Output the (X, Y) coordinate of the center of the cell containing the given text.  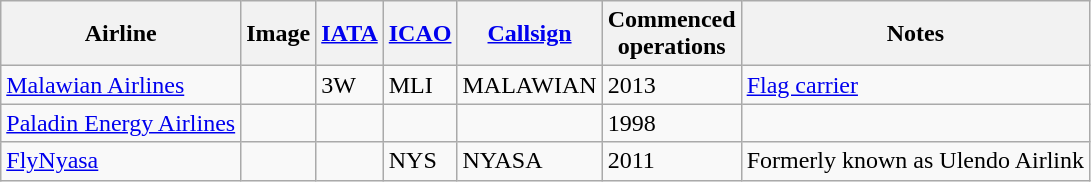
3W (350, 85)
Airline (121, 34)
MLI (420, 85)
FlyNyasa (121, 161)
ICAO (420, 34)
Paladin Energy Airlines (121, 123)
2013 (672, 85)
Flag carrier (915, 85)
Callsign (530, 34)
Image (278, 34)
Malawian Airlines (121, 85)
MALAWIAN (530, 85)
IATA (350, 34)
2011 (672, 161)
1998 (672, 123)
NYASA (530, 161)
Formerly known as Ulendo Airlink (915, 161)
Commencedoperations (672, 34)
NYS (420, 161)
Notes (915, 34)
